For the text-containing cell, return its midpoint in [X, Y] coordinate format. 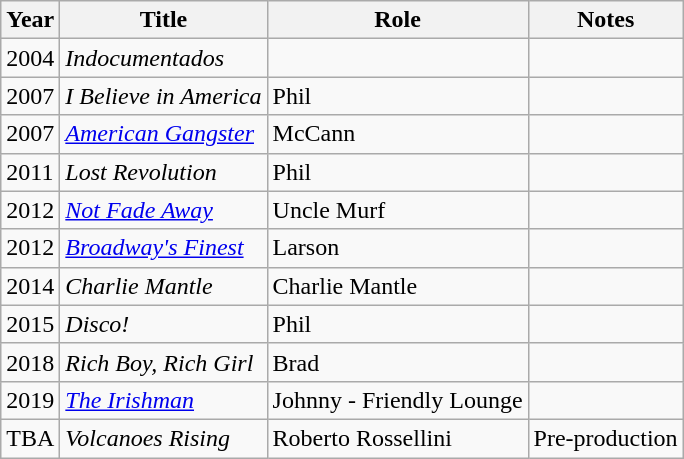
Notes [606, 20]
TBA [30, 438]
I Believe in America [164, 96]
Year [30, 20]
Title [164, 20]
The Irishman [164, 400]
Volcanoes Rising [164, 438]
Role [398, 20]
Larson [398, 248]
Broadway's Finest [164, 248]
Indocumentados [164, 58]
Roberto Rossellini [398, 438]
Brad [398, 362]
2018 [30, 362]
Not Fade Away [164, 210]
2014 [30, 286]
2004 [30, 58]
McCann [398, 134]
Uncle Murf [398, 210]
Lost Revolution [164, 172]
2015 [30, 324]
Pre-production [606, 438]
Disco! [164, 324]
Johnny - Friendly Lounge [398, 400]
Rich Boy, Rich Girl [164, 362]
2011 [30, 172]
2019 [30, 400]
American Gangster [164, 134]
